Return (X, Y) of the center of cell containing provided text 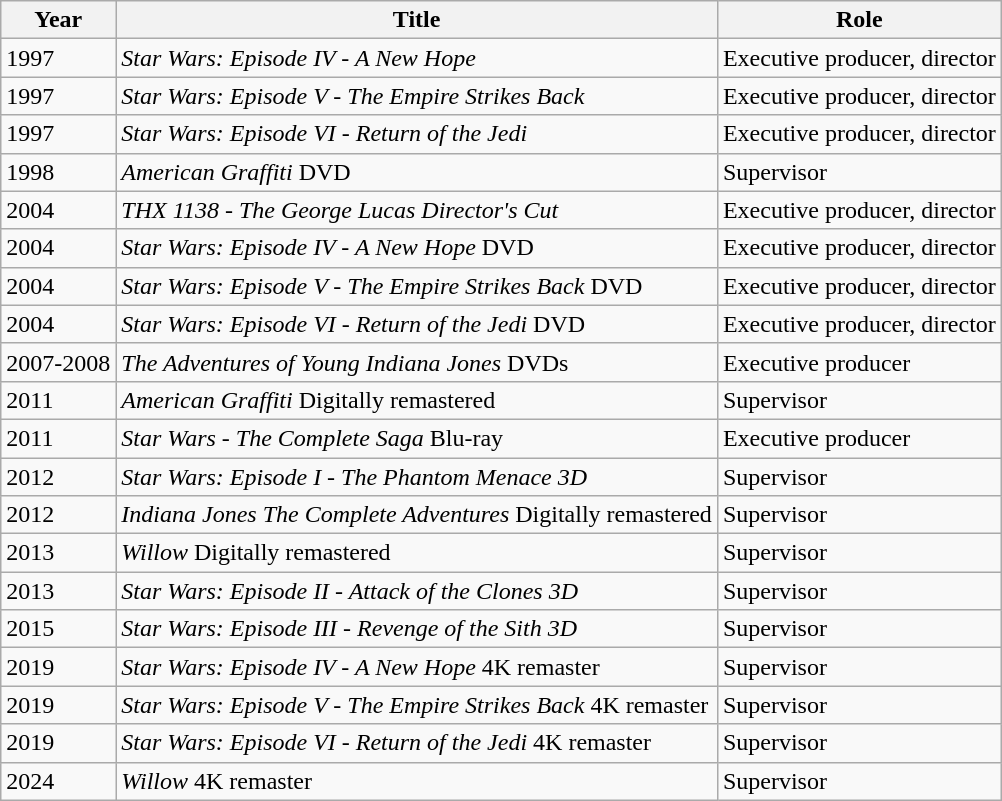
Title (417, 20)
Star Wars: Episode VI - Return of the Jedi 4K remaster (417, 743)
Star Wars: Episode I - The Phantom Menace 3D (417, 477)
2007-2008 (58, 362)
American Graffiti Digitally remastered (417, 400)
Star Wars: Episode IV - A New Hope DVD (417, 248)
Star Wars: Episode V - The Empire Strikes Back (417, 96)
THX 1138 - The George Lucas Director's Cut (417, 210)
1998 (58, 172)
Star Wars: Episode II - Attack of the Clones 3D (417, 591)
Indiana Jones The Complete Adventures Digitally remastered (417, 515)
Star Wars: Episode III - Revenge of the Sith 3D (417, 629)
Willow 4K remaster (417, 781)
Role (859, 20)
The Adventures of Young Indiana Jones DVDs (417, 362)
Star Wars: Episode VI - Return of the Jedi (417, 134)
Star Wars: Episode VI - Return of the Jedi DVD (417, 324)
American Graffiti DVD (417, 172)
Willow Digitally remastered (417, 553)
2015 (58, 629)
Star Wars - The Complete Saga Blu-ray (417, 438)
Star Wars: Episode IV - A New Hope 4K remaster (417, 667)
Star Wars: Episode V - The Empire Strikes Back 4K remaster (417, 705)
Year (58, 20)
Star Wars: Episode IV - A New Hope (417, 58)
2024 (58, 781)
Star Wars: Episode V - The Empire Strikes Back DVD (417, 286)
